Find where the given text appears and provide that cell's center as (x, y) coordinate. 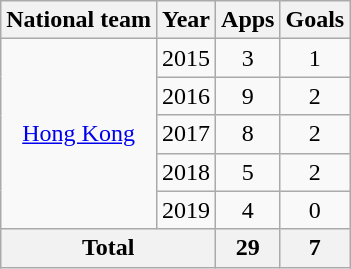
8 (248, 134)
29 (248, 248)
Goals (315, 20)
5 (248, 172)
3 (248, 58)
0 (315, 210)
9 (248, 96)
4 (248, 210)
2015 (186, 58)
Year (186, 20)
2016 (186, 96)
7 (315, 248)
1 (315, 58)
National team (79, 20)
Apps (248, 20)
Total (108, 248)
Hong Kong (79, 134)
2018 (186, 172)
2019 (186, 210)
2017 (186, 134)
